Detect which cell encompasses the target text, then output its [x, y] center coordinate. 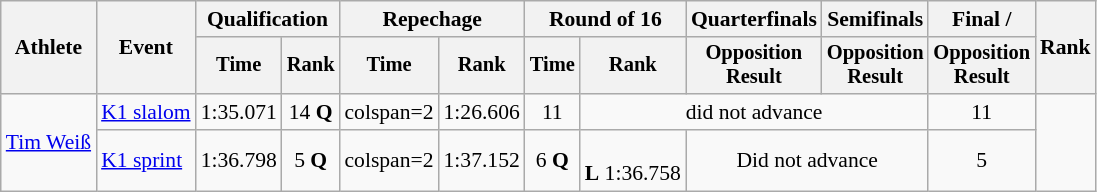
14 Q [311, 112]
Event [146, 48]
Semifinals [876, 19]
K1 slalom [146, 112]
Round of 16 [606, 19]
L 1:36.758 [633, 160]
1:37.152 [482, 160]
Quarterfinals [754, 19]
did not advance [754, 112]
Repechage [432, 19]
1:26.606 [482, 112]
Final / [982, 19]
K1 sprint [146, 160]
5 [982, 160]
5 Q [311, 160]
Athlete [48, 48]
Qualification [268, 19]
6 Q [552, 160]
Tim Weiß [48, 142]
1:35.071 [239, 112]
1:36.798 [239, 160]
Did not advance [808, 160]
